Extract the (X, Y) coordinate from the center of the cell holding the provided text.  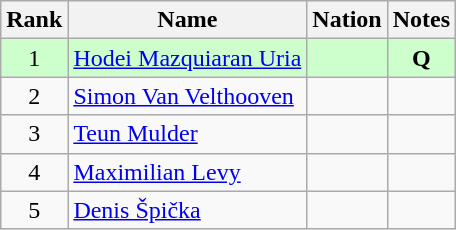
Rank (34, 20)
4 (34, 172)
Name (188, 20)
5 (34, 210)
Maximilian Levy (188, 172)
Q (421, 58)
Simon Van Velthooven (188, 96)
Hodei Mazquiaran Uria (188, 58)
Denis Špička (188, 210)
Nation (347, 20)
Notes (421, 20)
1 (34, 58)
Teun Mulder (188, 134)
2 (34, 96)
3 (34, 134)
